Return the [X, Y] coordinate for the center point of the cell that contains the specified text.  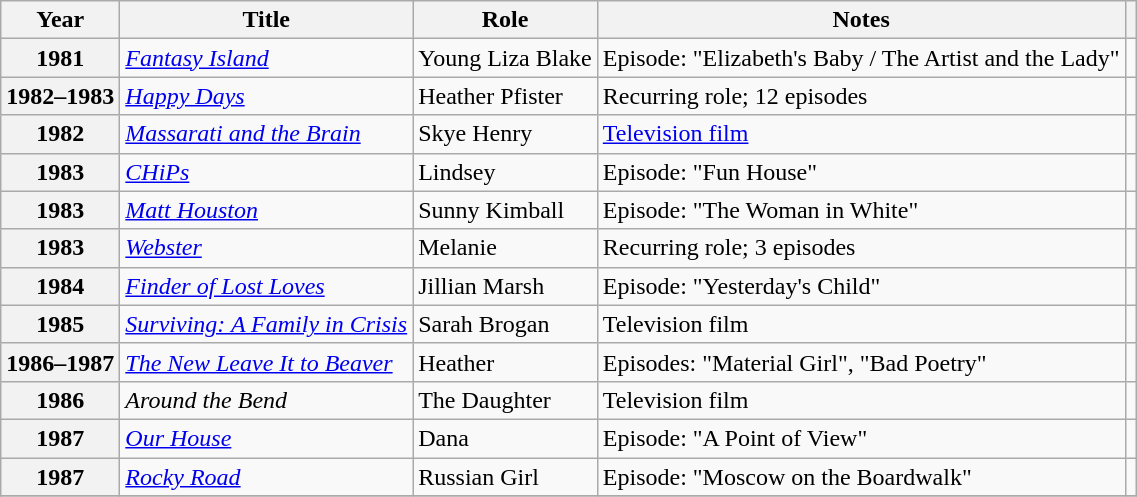
Melanie [506, 248]
1984 [60, 286]
Jillian Marsh [506, 286]
Title [266, 20]
The New Leave It to Beaver [266, 362]
Episode: "Elizabeth's Baby / The Artist and the Lady" [861, 58]
Dana [506, 438]
The Daughter [506, 400]
Around the Bend [266, 400]
Webster [266, 248]
Finder of Lost Loves [266, 286]
Surviving: A Family in Crisis [266, 324]
Episode: "A Point of View" [861, 438]
1982 [60, 134]
Our House [266, 438]
CHiPs [266, 172]
Episode: "Fun House" [861, 172]
1981 [60, 58]
Skye Henry [506, 134]
Recurring role; 3 episodes [861, 248]
Fantasy Island [266, 58]
Episode: "Yesterday's Child" [861, 286]
Russian Girl [506, 477]
Episodes: "Material Girl", "Bad Poetry" [861, 362]
Sarah Brogan [506, 324]
Lindsey [506, 172]
1982–1983 [60, 96]
Episode: "The Woman in White" [861, 210]
Heather Pfister [506, 96]
Year [60, 20]
Young Liza Blake [506, 58]
1986 [60, 400]
Massarati and the Brain [266, 134]
Rocky Road [266, 477]
Heather [506, 362]
Matt Houston [266, 210]
1985 [60, 324]
Notes [861, 20]
Episode: "Moscow on the Boardwalk" [861, 477]
Recurring role; 12 episodes [861, 96]
Role [506, 20]
Sunny Kimball [506, 210]
Happy Days [266, 96]
1986–1987 [60, 362]
